Return (X, Y) of the center of cell containing provided text 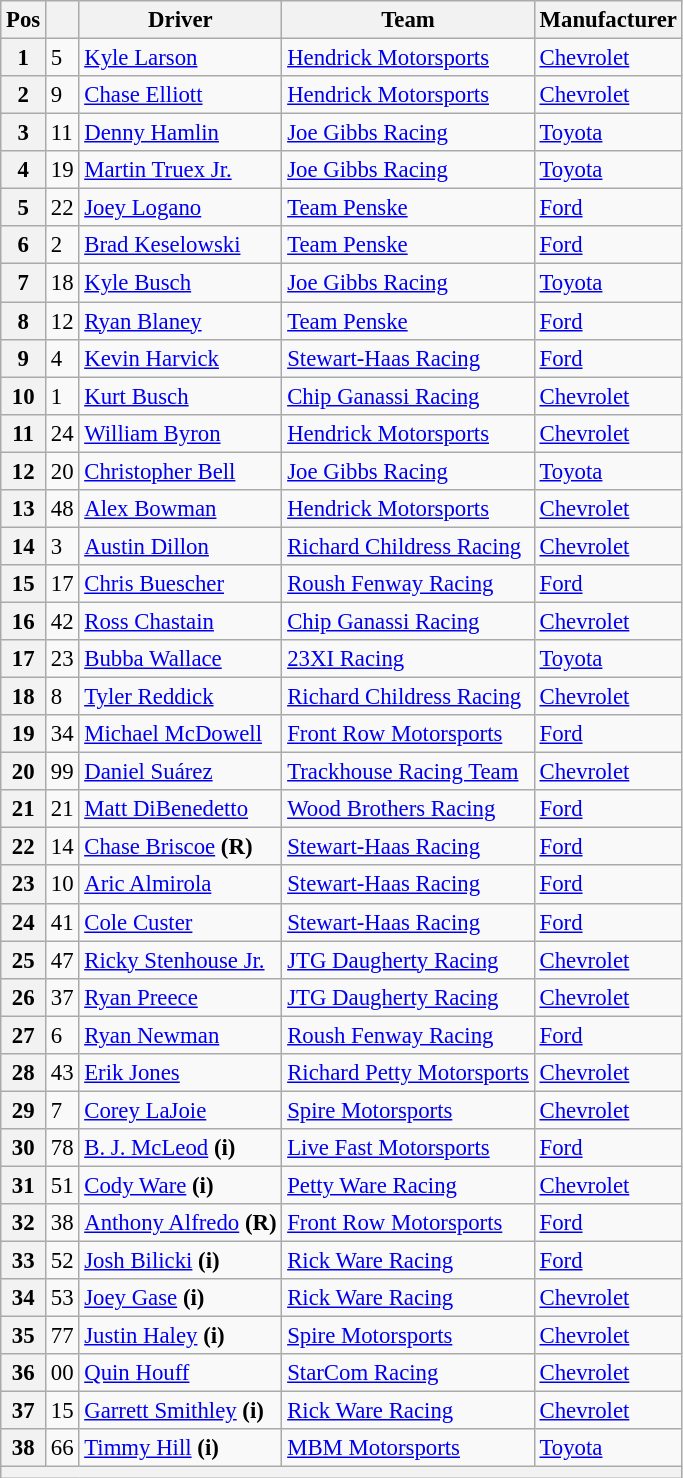
Ryan Blaney (180, 321)
B. J. McLeod (i) (180, 1148)
StarCom Racing (408, 1373)
Kevin Harvick (180, 358)
32 (24, 1223)
William Byron (180, 433)
Joey Logano (180, 208)
Manufacturer (608, 20)
Bubba Wallace (180, 659)
77 (62, 1336)
Garrett Smithley (i) (180, 1411)
Timmy Hill (i) (180, 1449)
Driver (180, 20)
Alex Bowman (180, 509)
25 (24, 960)
48 (62, 509)
36 (24, 1373)
78 (62, 1148)
27 (24, 1035)
Corey LaJoie (180, 1110)
47 (62, 960)
Josh Bilicki (i) (180, 1261)
42 (62, 621)
52 (62, 1261)
Tyler Reddick (180, 697)
Trackhouse Racing Team (408, 772)
Michael McDowell (180, 734)
Austin Dillon (180, 546)
Martin Truex Jr. (180, 170)
Ryan Newman (180, 1035)
Brad Keselowski (180, 245)
30 (24, 1148)
Cody Ware (i) (180, 1185)
Denny Hamlin (180, 133)
Erik Jones (180, 1073)
Cole Custer (180, 922)
26 (24, 997)
Joey Gase (i) (180, 1298)
35 (24, 1336)
Team (408, 20)
23XI Racing (408, 659)
28 (24, 1073)
16 (24, 621)
MBM Motorsports (408, 1449)
Quin Houff (180, 1373)
Live Fast Motorsports (408, 1148)
Wood Brothers Racing (408, 809)
Anthony Alfredo (R) (180, 1223)
41 (62, 922)
53 (62, 1298)
Kyle Busch (180, 283)
33 (24, 1261)
51 (62, 1185)
Ryan Preece (180, 997)
66 (62, 1449)
Matt DiBenedetto (180, 809)
Kurt Busch (180, 396)
Ricky Stenhouse Jr. (180, 960)
Kyle Larson (180, 58)
Richard Petty Motorsports (408, 1073)
Daniel Suárez (180, 772)
43 (62, 1073)
Ross Chastain (180, 621)
99 (62, 772)
Chase Elliott (180, 95)
Chris Buescher (180, 584)
Petty Ware Racing (408, 1185)
29 (24, 1110)
Justin Haley (i) (180, 1336)
13 (24, 509)
Aric Almirola (180, 885)
Pos (24, 20)
Christopher Bell (180, 471)
31 (24, 1185)
Chase Briscoe (R) (180, 847)
00 (62, 1373)
